Find where the given text appears and provide that cell's center as (X, Y) coordinate. 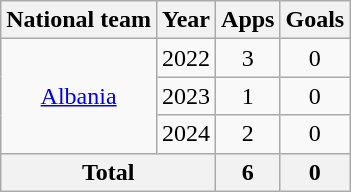
Year (186, 20)
2022 (186, 58)
1 (248, 96)
3 (248, 58)
National team (79, 20)
Goals (315, 20)
2 (248, 134)
2024 (186, 134)
Total (108, 172)
Apps (248, 20)
6 (248, 172)
Albania (79, 96)
2023 (186, 96)
